Detect which cell encompasses the target text, then output its (x, y) center coordinate. 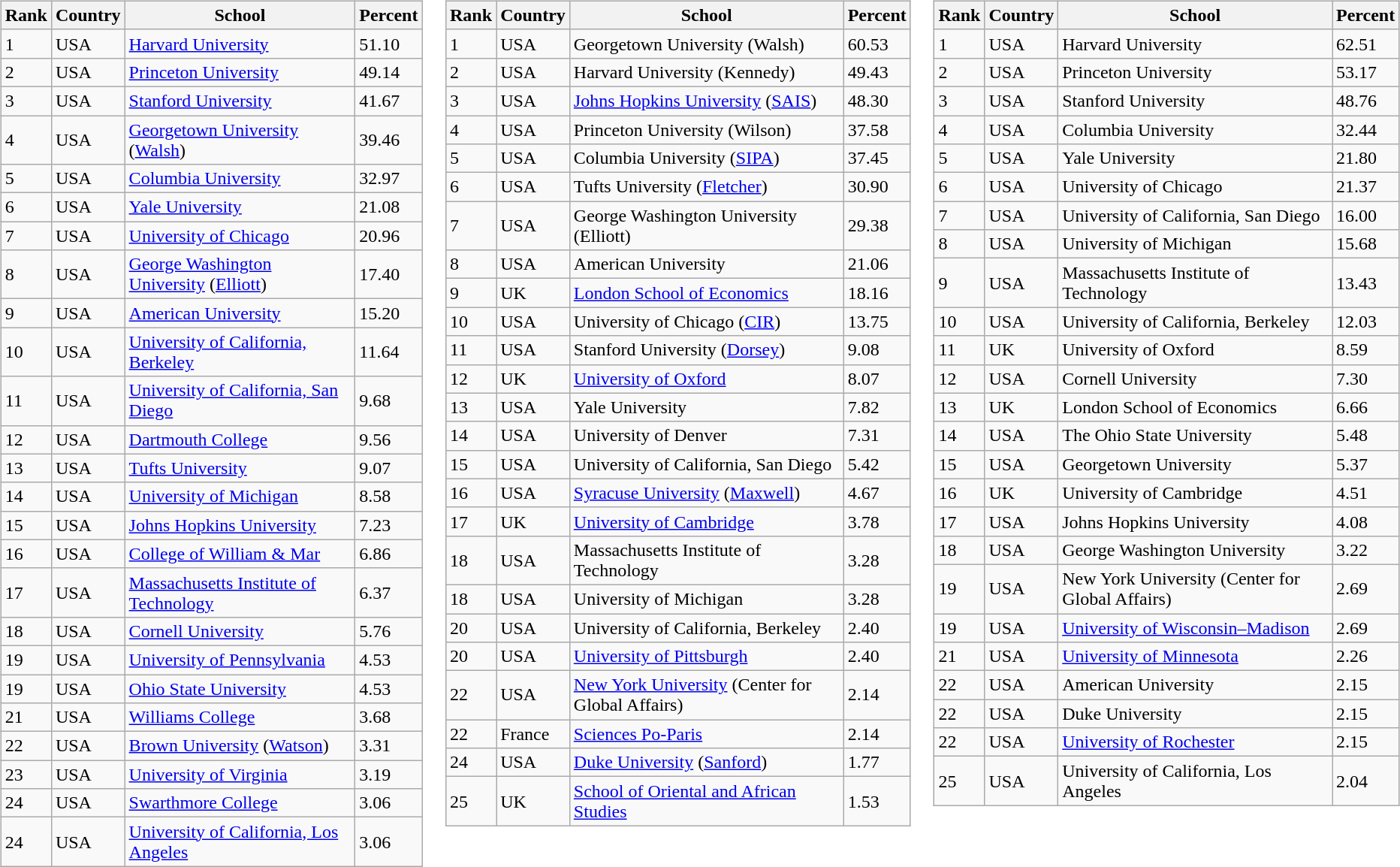
15.68 (1365, 244)
8.59 (1365, 350)
13.43 (1365, 282)
University of Chicago (CIR) (706, 322)
Syracuse University (Maxwell) (706, 493)
College of William & Mar (240, 554)
17.40 (389, 275)
3.78 (877, 521)
8.07 (877, 379)
32.44 (1365, 130)
Johns Hopkins University (SAIS) (706, 101)
5.37 (1365, 464)
5.48 (1365, 436)
18.16 (877, 293)
6.86 (389, 554)
4.67 (877, 493)
62.51 (1365, 44)
University of Rochester (1196, 742)
George Washington University (1196, 550)
21.08 (389, 207)
Ohio State University (240, 689)
Tufts University (Fletcher) (706, 187)
Tufts University (240, 468)
University of Virginia (240, 775)
1.77 (877, 763)
University of Minnesota (1196, 657)
Duke University (Sanford) (706, 763)
2.26 (1365, 657)
8.58 (389, 497)
School of Oriental and African Studies (706, 801)
5.76 (389, 631)
20.96 (389, 236)
4.51 (1365, 493)
21.37 (1365, 187)
48.30 (877, 101)
51.10 (389, 44)
Sciences Po-Paris (706, 734)
7.31 (877, 436)
Dartmouth College (240, 440)
The Ohio State University (1196, 436)
University of Pennsylvania (240, 660)
2.04 (1365, 781)
University of Denver (706, 436)
Princeton University (Wilson) (706, 130)
University of Wisconsin–Madison (1196, 627)
23 (26, 775)
3.22 (1365, 550)
13.75 (877, 322)
3.31 (389, 746)
6.66 (1365, 407)
Georgetown University (1196, 464)
9.08 (877, 350)
32.97 (389, 179)
9.07 (389, 468)
4.08 (1365, 521)
12.03 (1365, 322)
37.45 (877, 159)
53.17 (1365, 72)
Swarthmore College (240, 803)
3.68 (389, 717)
Brown University (Watson) (240, 746)
5.42 (877, 464)
30.90 (877, 187)
49.14 (389, 72)
39.46 (389, 140)
37.58 (877, 130)
France (533, 734)
Columbia University (SIPA) (706, 159)
41.67 (389, 101)
48.76 (1365, 101)
16.00 (1365, 216)
9.56 (389, 440)
7.30 (1365, 379)
15.20 (389, 313)
1.53 (877, 801)
9.68 (389, 401)
Duke University (1196, 714)
3.19 (389, 775)
6.37 (389, 592)
University of Pittsburgh (706, 657)
29.38 (877, 225)
Williams College (240, 717)
60.53 (877, 44)
Stanford University (Dorsey) (706, 350)
7.82 (877, 407)
Harvard University (Kennedy) (706, 72)
7.23 (389, 525)
21.06 (877, 264)
21.80 (1365, 159)
49.43 (877, 72)
11.64 (389, 352)
